From the cell containing the given text, extract its center point as (X, Y) coordinate. 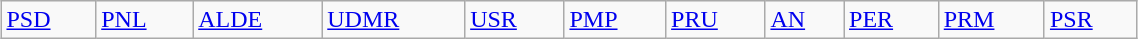
PMP (615, 20)
AN (804, 20)
PNL (144, 20)
PER (892, 20)
PSR (1090, 20)
PRU (716, 20)
PRM (991, 20)
PSD (48, 20)
ALDE (258, 20)
USR (514, 20)
UDMR (394, 20)
